Locate the cell with the specified text and output its (X, Y) center coordinate. 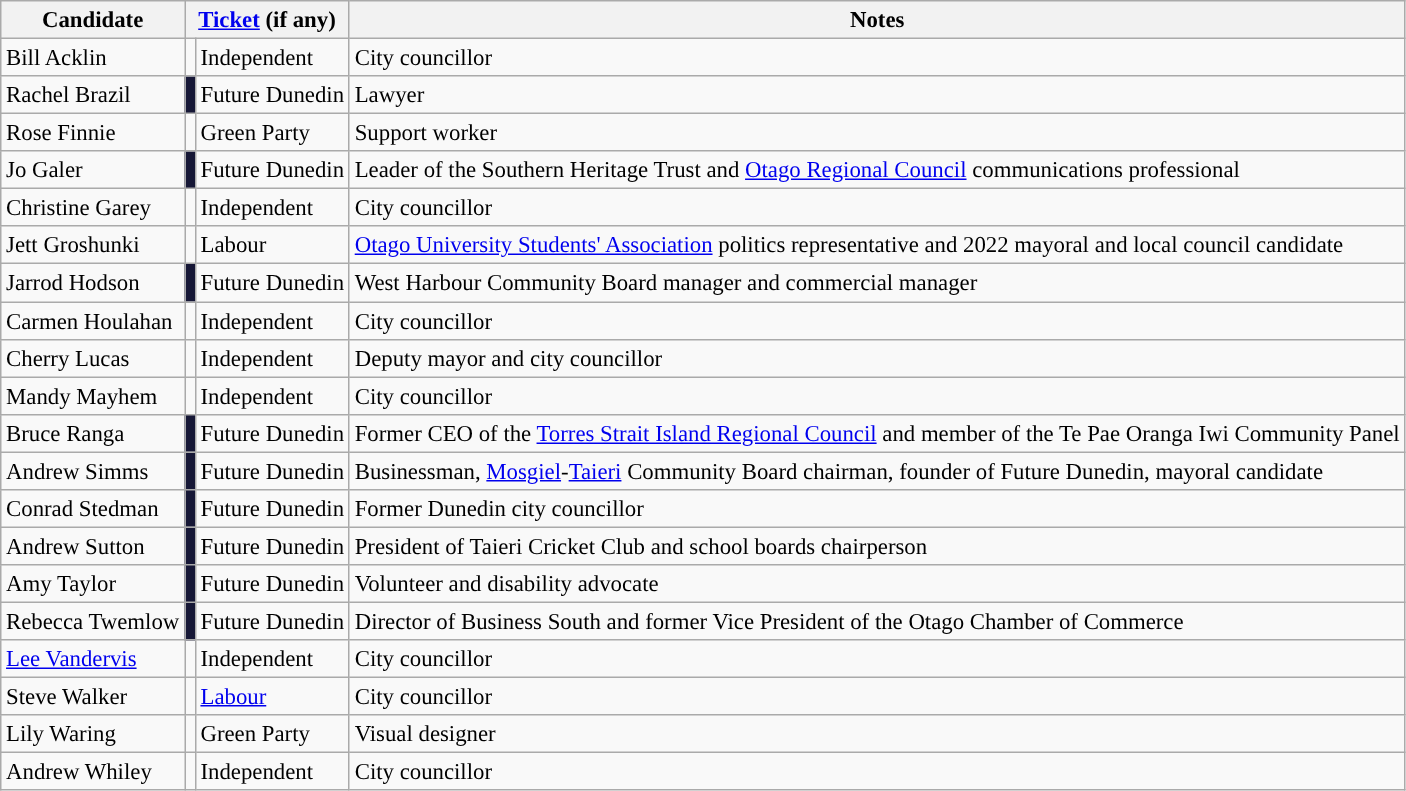
Lawyer (877, 95)
Businessman, Mosgiel-Taieri Community Board chairman, founder of Future Dunedin, mayoral candidate (877, 471)
Former CEO of the Torres Strait Island Regional Council and member of the Te Pae Oranga Iwi Community Panel (877, 433)
Bill Acklin (93, 58)
Cherry Lucas (93, 358)
Jett Groshunki (93, 245)
Mandy Mayhem (93, 396)
Deputy mayor and city councillor (877, 358)
Candidate (93, 20)
Conrad Stedman (93, 509)
Lee Vandervis (93, 659)
West Harbour Community Board manager and commercial manager (877, 283)
Christine Garey (93, 208)
Andrew Sutton (93, 546)
Jarrod Hodson (93, 283)
Leader of the Southern Heritage Trust and Otago Regional Council communications professional (877, 170)
Volunteer and disability advocate (877, 584)
Amy Taylor (93, 584)
Ticket (if any) (268, 20)
Rachel Brazil (93, 95)
Support worker (877, 133)
President of Taieri Cricket Club and school boards chairperson (877, 546)
Andrew Simms (93, 471)
Jo Galer (93, 170)
Notes (877, 20)
Rebecca Twemlow (93, 621)
Carmen Houlahan (93, 321)
Former Dunedin city councillor (877, 509)
Lily Waring (93, 734)
Otago University Students' Association politics representative and 2022 mayoral and local council candidate (877, 245)
Visual designer (877, 734)
Bruce Ranga (93, 433)
Steve Walker (93, 697)
Rose Finnie (93, 133)
Andrew Whiley (93, 772)
Director of Business South and former Vice President of the Otago Chamber of Commerce (877, 621)
